Search for the cell housing the specified text and yield its [X, Y] center coordinate. 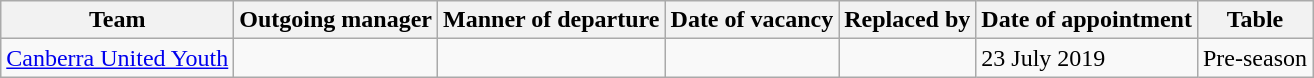
Pre-season [1254, 58]
Table [1254, 20]
23 July 2019 [1087, 58]
Team [118, 20]
Replaced by [908, 20]
Outgoing manager [336, 20]
Canberra United Youth [118, 58]
Manner of departure [552, 20]
Date of vacancy [752, 20]
Date of appointment [1087, 20]
